Provide the (x, y) coordinate of the cell's center where the given text is located.  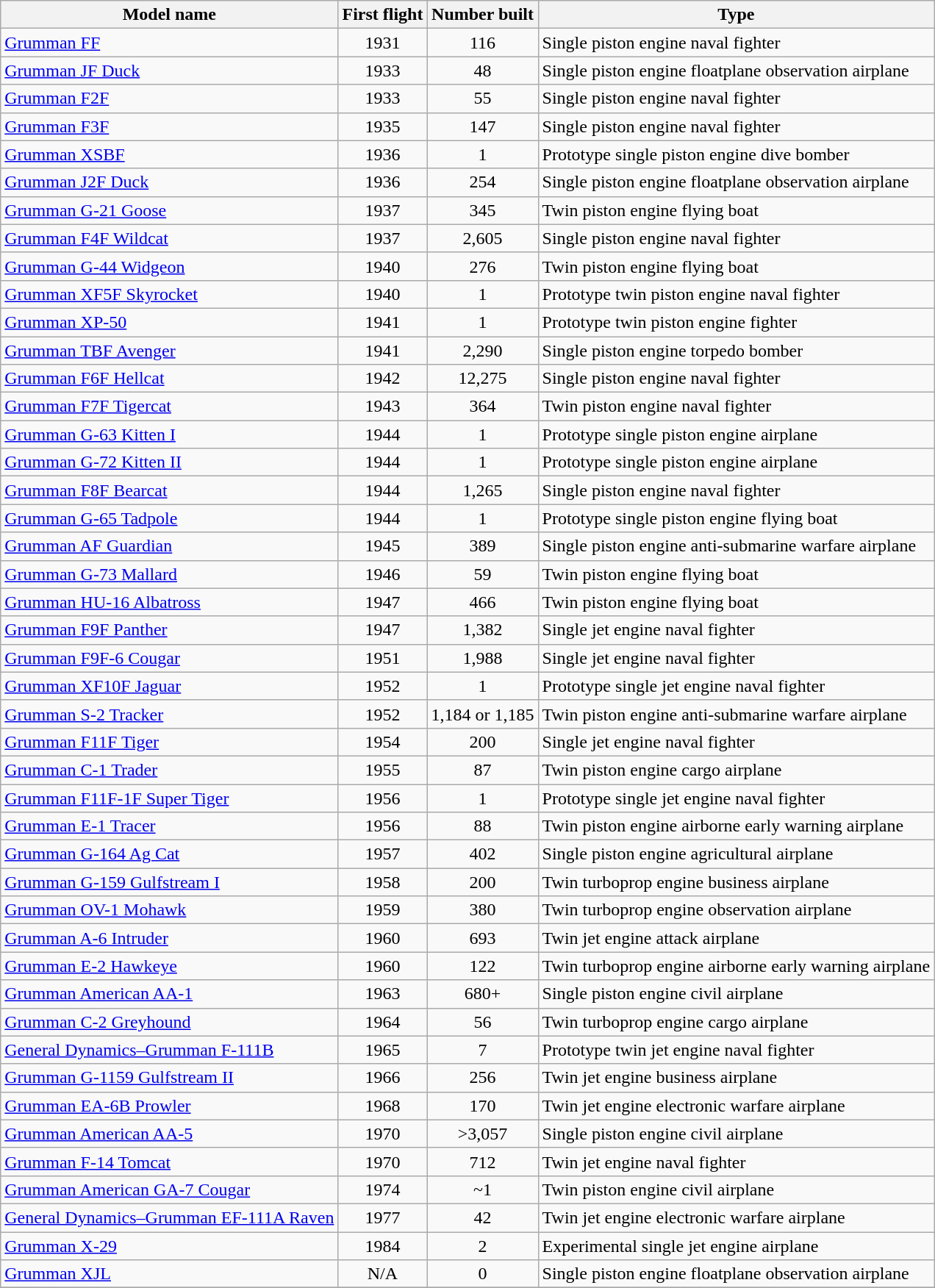
1951 (382, 658)
Grumman G-65 Tadpole (169, 518)
Single piston engine torpedo bomber (737, 351)
1968 (382, 1106)
680+ (482, 994)
Grumman EA-6B Prowler (169, 1106)
Grumman F3F (169, 126)
1966 (382, 1078)
Twin turboprop engine airborne early warning airplane (737, 966)
Grumman C-2 Greyhound (169, 1022)
Grumman HU-16 Albatross (169, 602)
Grumman E-1 Tracer (169, 826)
Twin piston engine civil airplane (737, 1189)
Grumman American GA-7 Cougar (169, 1189)
Grumman American AA-5 (169, 1134)
Twin jet engine business airplane (737, 1078)
1935 (382, 126)
Twin piston engine airborne early warning airplane (737, 826)
2 (482, 1246)
First flight (382, 15)
2,605 (482, 238)
1954 (382, 742)
Grumman S-2 Tracker (169, 714)
Grumman G-159 Gulfstream I (169, 882)
55 (482, 99)
1955 (382, 770)
56 (482, 1022)
Grumman AF Guardian (169, 546)
Grumman F2F (169, 99)
Grumman XF10F Jaguar (169, 686)
254 (482, 182)
N/A (382, 1274)
Grumman F-14 Tomcat (169, 1162)
1959 (382, 910)
1,382 (482, 630)
Twin piston engine anti-submarine warfare airplane (737, 714)
88 (482, 826)
Grumman XJL (169, 1274)
1945 (382, 546)
402 (482, 854)
1963 (382, 994)
1984 (382, 1246)
General Dynamics–Grumman EF-111A Raven (169, 1217)
Grumman XSBF (169, 154)
1943 (382, 407)
Type (737, 15)
1942 (382, 379)
Twin jet engine naval fighter (737, 1162)
276 (482, 266)
147 (482, 126)
712 (482, 1162)
Grumman F11F Tiger (169, 742)
Number built (482, 15)
256 (482, 1078)
Prototype twin piston engine fighter (737, 322)
Prototype twin jet engine naval fighter (737, 1050)
48 (482, 71)
87 (482, 770)
Grumman F6F Hellcat (169, 379)
59 (482, 574)
389 (482, 546)
345 (482, 210)
Grumman C-1 Trader (169, 770)
Grumman F9F Panther (169, 630)
Grumman F8F Bearcat (169, 490)
364 (482, 407)
Twin piston engine cargo airplane (737, 770)
Grumman G-1159 Gulfstream II (169, 1078)
Grumman G-63 Kitten I (169, 434)
Twin jet engine attack airplane (737, 938)
Grumman G-164 Ag Cat (169, 854)
>3,057 (482, 1134)
1974 (382, 1189)
Grumman G-21 Goose (169, 210)
General Dynamics–Grumman F-111B (169, 1050)
1965 (382, 1050)
1,184 or 1,185 (482, 714)
Twin turboprop engine cargo airplane (737, 1022)
Grumman F11F-1F Super Tiger (169, 798)
Grumman F4F Wildcat (169, 238)
Twin piston engine naval fighter (737, 407)
7 (482, 1050)
170 (482, 1106)
122 (482, 966)
1,988 (482, 658)
0 (482, 1274)
Single piston engine agricultural airplane (737, 854)
Grumman E-2 Hawkeye (169, 966)
Grumman XP-50 (169, 322)
1958 (382, 882)
Grumman OV-1 Mohawk (169, 910)
1957 (382, 854)
Experimental single jet engine airplane (737, 1246)
Twin turboprop engine observation airplane (737, 910)
Prototype single piston engine dive bomber (737, 154)
Grumman G-73 Mallard (169, 574)
Grumman FF (169, 43)
1964 (382, 1022)
380 (482, 910)
Grumman A-6 Intruder (169, 938)
Grumman G-72 Kitten II (169, 462)
Grumman F9F-6 Cougar (169, 658)
Grumman F7F Tigercat (169, 407)
1946 (382, 574)
116 (482, 43)
42 (482, 1217)
466 (482, 602)
Prototype twin piston engine naval fighter (737, 294)
Grumman TBF Avenger (169, 351)
~1 (482, 1189)
Grumman G-44 Widgeon (169, 266)
2,290 (482, 351)
Grumman American AA-1 (169, 994)
Single piston engine anti-submarine warfare airplane (737, 546)
Grumman X-29 (169, 1246)
Grumman J2F Duck (169, 182)
1977 (382, 1217)
1931 (382, 43)
Grumman JF Duck (169, 71)
693 (482, 938)
1,265 (482, 490)
Prototype single piston engine flying boat (737, 518)
12,275 (482, 379)
Model name (169, 15)
Grumman XF5F Skyrocket (169, 294)
Twin turboprop engine business airplane (737, 882)
